Detect which cell encompasses the target text, then output its [X, Y] center coordinate. 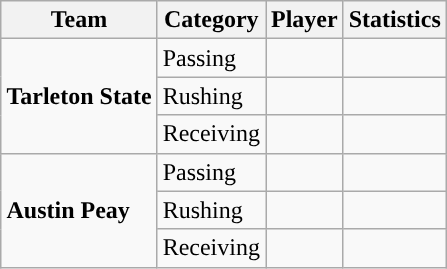
Tarleton State [79, 96]
Austin Peay [79, 210]
Team [79, 20]
Statistics [394, 20]
Category [211, 20]
Player [305, 20]
